Return (x, y) of the center of cell containing provided text 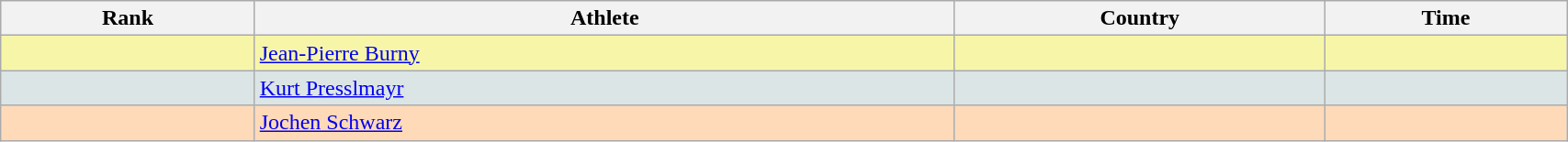
Jochen Schwarz (604, 123)
Rank (128, 18)
Country (1139, 18)
Jean-Pierre Burny (604, 53)
Time (1446, 18)
Athlete (604, 18)
Kurt Presslmayr (604, 88)
